Search for the cell housing the specified text and yield its (x, y) center coordinate. 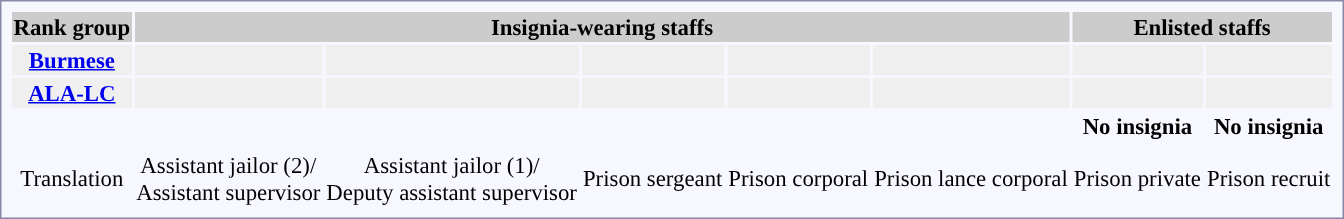
Prison lance corporal (972, 178)
Prison sergeant (652, 178)
ALA-LC (72, 93)
Prison corporal (798, 178)
Insignia-wearing staffs (602, 27)
Assistant jailor (2)/ Assistant supervisor (228, 178)
Rank group (72, 27)
Assistant jailor (1)/ Deputy assistant supervisor (452, 178)
Translation (72, 178)
Prison recruit (1268, 178)
Burmese (72, 60)
Enlisted staffs (1202, 27)
Prison private (1137, 178)
